For the text-containing cell, return its midpoint in [x, y] coordinate format. 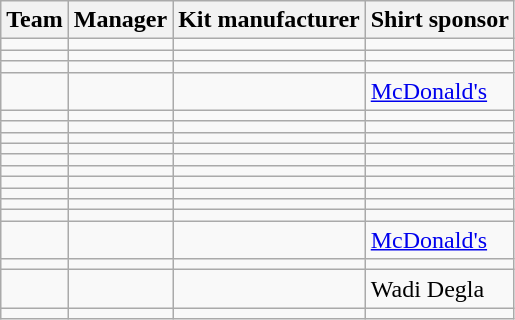
Wadi Degla [440, 289]
Kit manufacturer [270, 20]
Shirt sponsor [440, 20]
Team [35, 20]
Manager [120, 20]
